Return the (X, Y) coordinate for the center point of the cell that contains the specified text.  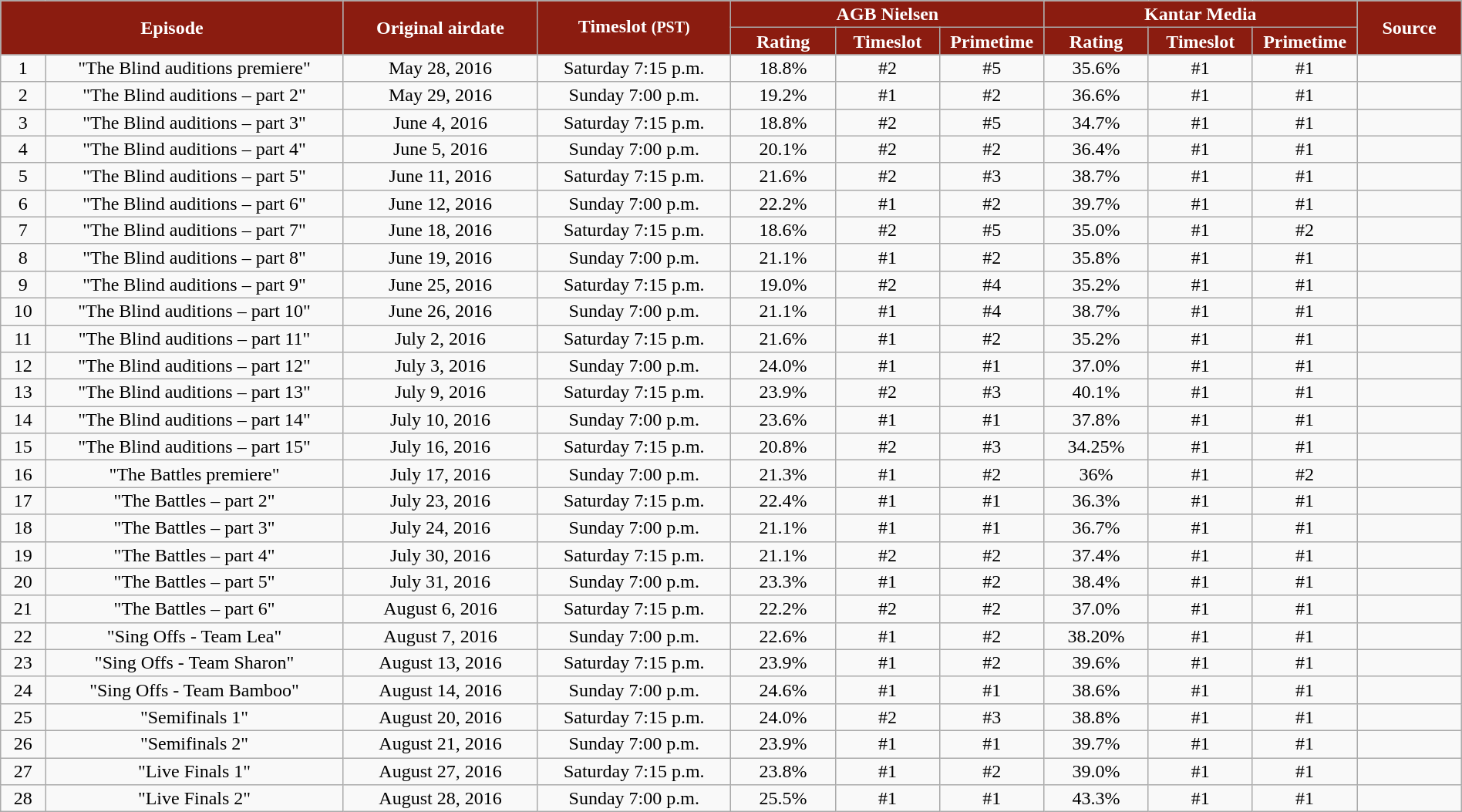
"The Blind auditions – part 2" (194, 96)
25.5% (783, 799)
39.0% (1096, 771)
"The Blind auditions – part 7" (194, 230)
11 (23, 339)
May 28, 2016 (440, 68)
37.8% (1096, 419)
June 26, 2016 (440, 312)
"The Blind auditions – part 12" (194, 366)
38.4% (1096, 581)
37.4% (1096, 555)
"The Blind auditions premiere" (194, 68)
16 (23, 473)
"The Battles – part 6" (194, 609)
36.4% (1096, 150)
August 20, 2016 (440, 717)
AGB Nielsen (888, 14)
July 3, 2016 (440, 366)
July 30, 2016 (440, 555)
24 (23, 689)
June 11, 2016 (440, 176)
36.7% (1096, 527)
8 (23, 258)
July 16, 2016 (440, 447)
15 (23, 447)
10 (23, 312)
"Live Finals 2" (194, 799)
August 13, 2016 (440, 663)
July 10, 2016 (440, 419)
21.3% (783, 473)
June 18, 2016 (440, 230)
23.6% (783, 419)
14 (23, 419)
17 (23, 501)
June 12, 2016 (440, 204)
"Sing Offs - Team Bamboo" (194, 689)
"The Battles – part 4" (194, 555)
"The Battles – part 2" (194, 501)
Timeslot (PST) (634, 28)
19 (23, 555)
"The Blind auditions – part 4" (194, 150)
"The Blind auditions – part 3" (194, 122)
6 (23, 204)
"The Blind auditions – part 10" (194, 312)
36.6% (1096, 96)
23.3% (783, 581)
Kantar Media (1201, 14)
June 5, 2016 (440, 150)
1 (23, 68)
13 (23, 393)
August 21, 2016 (440, 743)
"Semifinals 2" (194, 743)
"Live Finals 1" (194, 771)
May 29, 2016 (440, 96)
25 (23, 717)
20.8% (783, 447)
40.1% (1096, 393)
"Semifinals 1" (194, 717)
"The Blind auditions – part 5" (194, 176)
June 4, 2016 (440, 122)
"The Blind auditions – part 14" (194, 419)
38.20% (1096, 635)
2 (23, 96)
August 27, 2016 (440, 771)
"The Battles – part 3" (194, 527)
38.8% (1096, 717)
21 (23, 609)
July 24, 2016 (440, 527)
July 23, 2016 (440, 501)
"The Battles premiere" (194, 473)
36.3% (1096, 501)
39.6% (1096, 663)
August 14, 2016 (440, 689)
43.3% (1096, 799)
4 (23, 150)
7 (23, 230)
27 (23, 771)
"Sing Offs - Team Lea" (194, 635)
18.6% (783, 230)
Original airdate (440, 28)
"Sing Offs - Team Sharon" (194, 663)
19.2% (783, 96)
9 (23, 284)
23.8% (783, 771)
26 (23, 743)
36% (1096, 473)
18 (23, 527)
20 (23, 581)
3 (23, 122)
Source (1410, 28)
"The Blind auditions – part 13" (194, 393)
July 31, 2016 (440, 581)
35.0% (1096, 230)
August 6, 2016 (440, 609)
June 19, 2016 (440, 258)
August 28, 2016 (440, 799)
Episode (173, 28)
23 (23, 663)
35.6% (1096, 68)
38.6% (1096, 689)
"The Battles – part 5" (194, 581)
"The Blind auditions – part 6" (194, 204)
July 9, 2016 (440, 393)
28 (23, 799)
5 (23, 176)
June 25, 2016 (440, 284)
22 (23, 635)
34.25% (1096, 447)
"The Blind auditions – part 11" (194, 339)
"The Blind auditions – part 9" (194, 284)
20.1% (783, 150)
12 (23, 366)
August 7, 2016 (440, 635)
July 2, 2016 (440, 339)
22.6% (783, 635)
24.6% (783, 689)
19.0% (783, 284)
22.4% (783, 501)
"The Blind auditions – part 8" (194, 258)
34.7% (1096, 122)
"The Blind auditions – part 15" (194, 447)
35.8% (1096, 258)
July 17, 2016 (440, 473)
